Pinpoint the cell where the given text exists, returning its [x, y] midpoint coordinate. 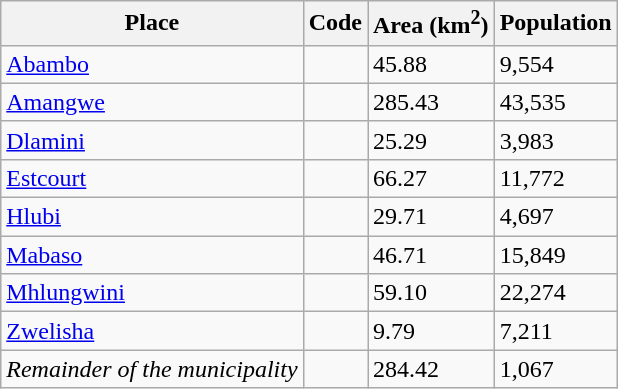
Abambo [152, 64]
29.71 [432, 217]
Population [556, 24]
Remainder of the municipality [152, 369]
285.43 [432, 102]
46.71 [432, 255]
284.42 [432, 369]
9.79 [432, 331]
3,983 [556, 140]
66.27 [432, 178]
Dlamini [152, 140]
22,274 [556, 293]
Mabaso [152, 255]
Hlubi [152, 217]
Code [335, 24]
9,554 [556, 64]
Amangwe [152, 102]
1,067 [556, 369]
Area (km2) [432, 24]
25.29 [432, 140]
43,535 [556, 102]
Estcourt [152, 178]
Place [152, 24]
45.88 [432, 64]
7,211 [556, 331]
4,697 [556, 217]
Mhlungwini [152, 293]
15,849 [556, 255]
11,772 [556, 178]
Zwelisha [152, 331]
59.10 [432, 293]
